Determine the (x, y) coordinate at the center of the cell enclosing the given text.  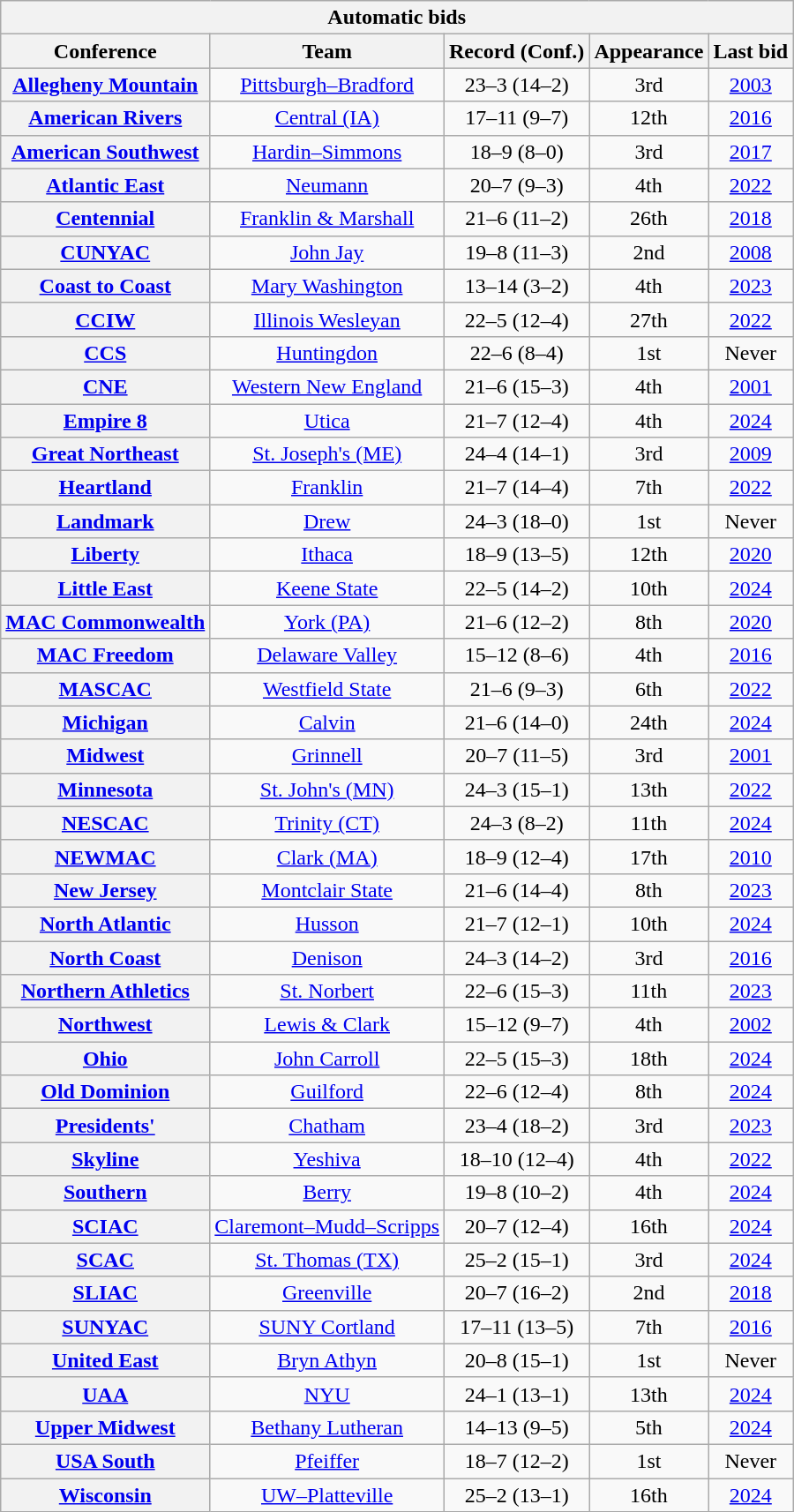
United East (106, 1360)
Conference (106, 51)
Automatic bids (397, 18)
NESCAC (106, 823)
Atlantic East (106, 185)
CCS (106, 353)
22–6 (12–4) (517, 1092)
Greenville (327, 1293)
20–7 (9–3) (517, 185)
18–7 (12–2) (517, 1461)
Minnesota (106, 790)
20–7 (11–5) (517, 756)
Ohio (106, 1059)
21–6 (15–3) (517, 386)
Guilford (327, 1092)
24–4 (14–1) (517, 454)
York (PA) (327, 622)
American Rivers (106, 118)
Wisconsin (106, 1495)
Great Northeast (106, 454)
Little East (106, 588)
Ithaca (327, 555)
Empire 8 (106, 421)
21–7 (14–4) (517, 488)
2017 (751, 152)
Northern Athletics (106, 992)
SLIAC (106, 1293)
21–6 (14–0) (517, 722)
SCIAC (106, 1226)
UW–Platteville (327, 1495)
19–8 (11–3) (517, 252)
Skyline (106, 1159)
20–8 (15–1) (517, 1360)
Allegheny Mountain (106, 85)
2002 (751, 1025)
18th (649, 1059)
19–8 (10–2) (517, 1193)
Bryn Athyn (327, 1360)
Chatham (327, 1126)
Franklin & Marshall (327, 219)
Midwest (106, 756)
18–10 (12–4) (517, 1159)
17th (649, 857)
21–6 (12–2) (517, 622)
Drew (327, 521)
6th (649, 689)
26th (649, 219)
Pfeiffer (327, 1461)
23–3 (14–2) (517, 85)
2009 (751, 454)
Last bid (751, 51)
18–9 (13–5) (517, 555)
23–4 (18–2) (517, 1126)
NYU (327, 1394)
Calvin (327, 722)
SCAC (106, 1260)
21–6 (14–4) (517, 890)
Upper Midwest (106, 1427)
Westfield State (327, 689)
22–6 (8–4) (517, 353)
Lewis & Clark (327, 1025)
13–14 (3–2) (517, 286)
15–12 (9–7) (517, 1025)
Northwest (106, 1025)
Keene State (327, 588)
Record (Conf.) (517, 51)
Pittsburgh–Bradford (327, 85)
Centennial (106, 219)
18–9 (12–4) (517, 857)
USA South (106, 1461)
John Jay (327, 252)
Berry (327, 1193)
27th (649, 319)
SUNY Cortland (327, 1327)
Denison (327, 957)
18–9 (8–0) (517, 152)
2003 (751, 85)
Utica (327, 421)
St. Joseph's (ME) (327, 454)
24–1 (13–1) (517, 1394)
Western New England (327, 386)
2010 (751, 857)
Husson (327, 924)
American Southwest (106, 152)
John Carroll (327, 1059)
Delaware Valley (327, 655)
Liberty (106, 555)
CNE (106, 386)
Old Dominion (106, 1092)
Bethany Lutheran (327, 1427)
Hardin–Simmons (327, 152)
Claremont–Mudd–Scripps (327, 1226)
20–7 (12–4) (517, 1226)
20–7 (16–2) (517, 1293)
22–5 (14–2) (517, 588)
21–6 (9–3) (517, 689)
17–11 (13–5) (517, 1327)
St. John's (MN) (327, 790)
21–7 (12–4) (517, 421)
North Atlantic (106, 924)
24–3 (14–2) (517, 957)
22–6 (15–3) (517, 992)
2008 (751, 252)
5th (649, 1427)
St. Norbert (327, 992)
Grinnell (327, 756)
24–3 (18–0) (517, 521)
Michigan (106, 722)
24th (649, 722)
Huntingdon (327, 353)
MASCAC (106, 689)
17–11 (9–7) (517, 118)
Coast to Coast (106, 286)
Montclair State (327, 890)
Presidents' (106, 1126)
NEWMAC (106, 857)
New Jersey (106, 890)
Southern (106, 1193)
15–12 (8–6) (517, 655)
SUNYAC (106, 1327)
Team (327, 51)
Central (IA) (327, 118)
Clark (MA) (327, 857)
Heartland (106, 488)
UAA (106, 1394)
Appearance (649, 51)
Franklin (327, 488)
Neumann (327, 185)
22–5 (12–4) (517, 319)
25–2 (15–1) (517, 1260)
St. Thomas (TX) (327, 1260)
24–3 (8–2) (517, 823)
14–13 (9–5) (517, 1427)
Yeshiva (327, 1159)
MAC Commonwealth (106, 622)
21–6 (11–2) (517, 219)
CUNYAC (106, 252)
MAC Freedom (106, 655)
22–5 (15–3) (517, 1059)
Illinois Wesleyan (327, 319)
Trinity (CT) (327, 823)
North Coast (106, 957)
Mary Washington (327, 286)
21–7 (12–1) (517, 924)
Landmark (106, 521)
24–3 (15–1) (517, 790)
25–2 (13–1) (517, 1495)
CCIW (106, 319)
